Extract the (X, Y) coordinate from the center of the cell holding the provided text.  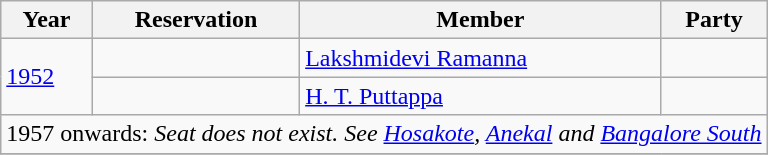
Reservation (196, 20)
1957 onwards: Seat does not exist. See Hosakote, Anekal and Bangalore South (384, 134)
Member (480, 20)
Year (47, 20)
H. T. Puttappa (480, 96)
Lakshmidevi Ramanna (480, 58)
1952 (47, 77)
Party (714, 20)
